Extract the (x, y) coordinate from the center of the cell holding the provided text.  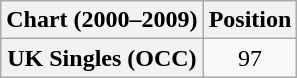
Position (250, 20)
Chart (2000–2009) (102, 20)
97 (250, 58)
UK Singles (OCC) (102, 58)
